Determine the (x, y) coordinate at the center of the cell enclosing the given text.  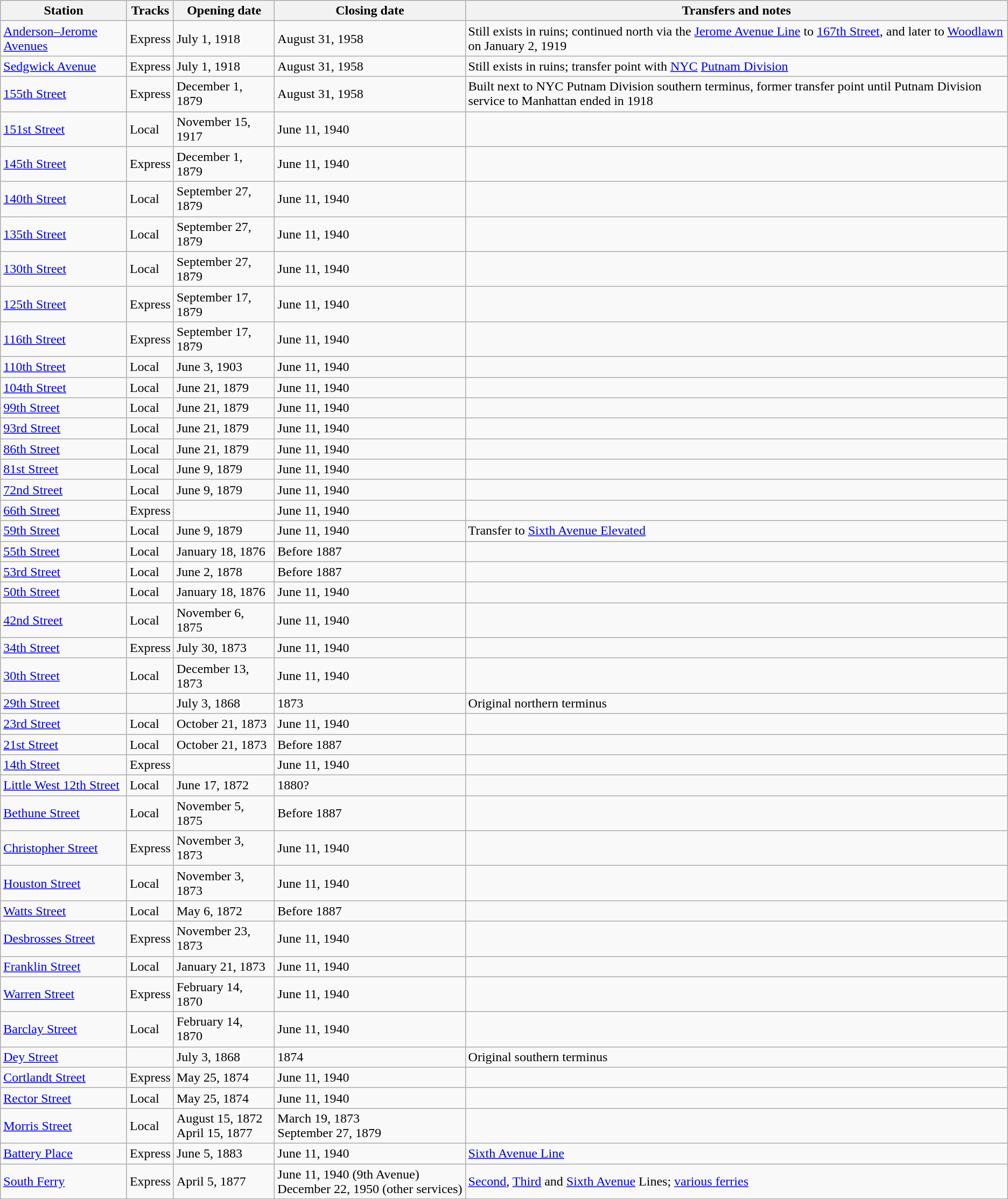
116th Street (64, 339)
Warren Street (64, 994)
June 17, 1872 (224, 786)
42nd Street (64, 620)
14th Street (64, 765)
Second, Third and Sixth Avenue Lines; various ferries (737, 1181)
Transfer to Sixth Avenue Elevated (737, 531)
Closing date (370, 11)
June 2, 1878 (224, 572)
Watts Street (64, 911)
Barclay Street (64, 1029)
135th Street (64, 234)
South Ferry (64, 1181)
Transfers and notes (737, 11)
81st Street (64, 469)
January 21, 1873 (224, 966)
93rd Street (64, 429)
59th Street (64, 531)
Franklin Street (64, 966)
66th Street (64, 510)
June 5, 1883 (224, 1153)
Cortlandt Street (64, 1077)
March 19, 1873September 27, 1879 (370, 1125)
Morris Street (64, 1125)
140th Street (64, 199)
Still exists in ruins; continued north via the Jerome Avenue Line to 167th Street, and later to Woodlawn on January 2, 1919 (737, 39)
30th Street (64, 675)
55th Street (64, 551)
July 30, 1873 (224, 648)
Rector Street (64, 1098)
Sedgwick Avenue (64, 66)
August 15, 1872April 15, 1877 (224, 1125)
Original northern terminus (737, 703)
Opening date (224, 11)
1874 (370, 1057)
June 11, 1940 (9th Avenue)December 22, 1950 (other services) (370, 1181)
86th Street (64, 449)
130th Street (64, 269)
21st Street (64, 745)
1873 (370, 703)
145th Street (64, 164)
Little West 12th Street (64, 786)
Christopher Street (64, 849)
Tracks (150, 11)
99th Street (64, 408)
November 15, 1917 (224, 129)
Battery Place (64, 1153)
June 3, 1903 (224, 367)
Desbrosses Street (64, 939)
Original southern terminus (737, 1057)
Still exists in ruins; transfer point with NYC Putnam Division (737, 66)
Bethune Street (64, 813)
April 5, 1877 (224, 1181)
1880? (370, 786)
29th Street (64, 703)
November 6, 1875 (224, 620)
Sixth Avenue Line (737, 1153)
23rd Street (64, 724)
155th Street (64, 94)
53rd Street (64, 572)
Station (64, 11)
Built next to NYC Putnam Division southern terminus, former transfer point until Putnam Division service to Manhattan ended in 1918 (737, 94)
34th Street (64, 648)
November 5, 1875 (224, 813)
May 6, 1872 (224, 911)
Houston Street (64, 883)
December 13, 1873 (224, 675)
72nd Street (64, 490)
110th Street (64, 367)
November 23, 1873 (224, 939)
151st Street (64, 129)
104th Street (64, 387)
50th Street (64, 592)
Anderson–Jerome Avenues (64, 39)
Dey Street (64, 1057)
125th Street (64, 304)
